For the text-containing cell, return its midpoint in [x, y] coordinate format. 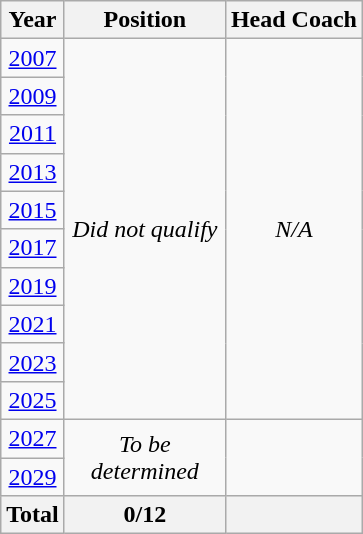
2023 [33, 362]
Year [33, 20]
2007 [33, 58]
2011 [33, 134]
Head Coach [294, 20]
2029 [33, 477]
N/A [294, 230]
2017 [33, 248]
2021 [33, 324]
2027 [33, 438]
Did not qualify [144, 230]
Total [33, 515]
2015 [33, 210]
2009 [33, 96]
2019 [33, 286]
Position [144, 20]
0/12 [144, 515]
2013 [33, 172]
2025 [33, 400]
To be determined [144, 457]
